Return [X, Y] of the center of cell containing provided text 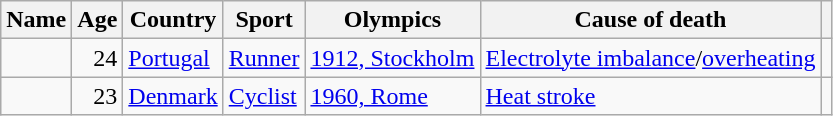
24 [98, 58]
Sport [264, 20]
Cyclist [264, 96]
Olympics [392, 20]
23 [98, 96]
Denmark [173, 96]
Electrolyte imbalance/overheating [650, 58]
Cause of death [650, 20]
1960, Rome [392, 96]
Heat stroke [650, 96]
Portugal [173, 58]
Age [98, 20]
Runner [264, 58]
1912, Stockholm [392, 58]
Country [173, 20]
Name [36, 20]
